Scan for the cell matching the given text and deliver its [x, y] coordinate at center. 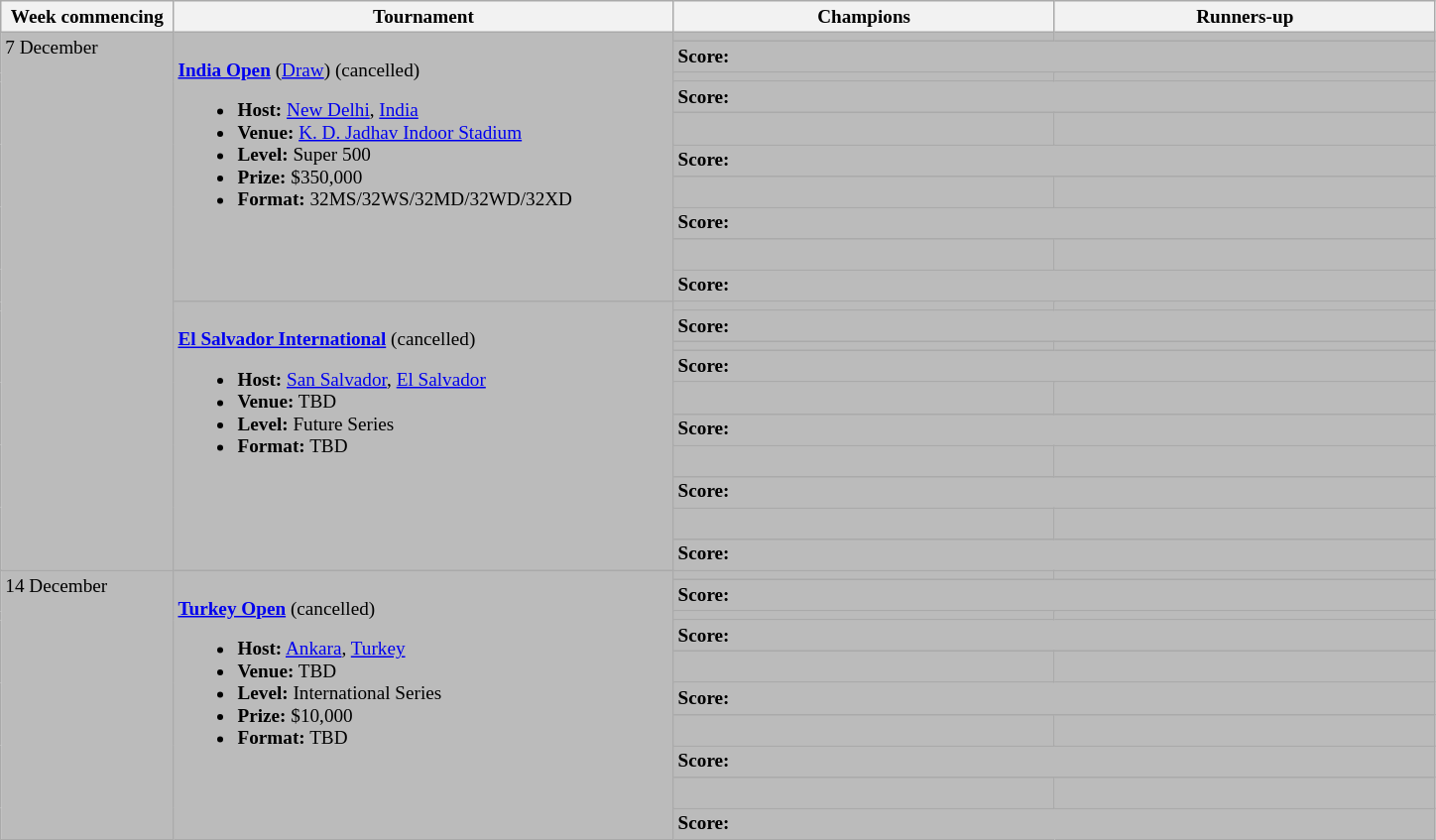
7 December [87, 301]
Week commencing [87, 17]
Runners-up [1245, 17]
El Salvador International (cancelled)Host: San Salvador, El SalvadorVenue: TBDLevel: Future SeriesFormat: TBD [423, 436]
Champions [864, 17]
India Open (Draw) (cancelled)Host: New Delhi, IndiaVenue: K. D. Jadhav Indoor StadiumLevel: Super 500Prize: $350,000Format: 32MS/32WS/32MD/32WD/32XD [423, 167]
Turkey Open (cancelled)Host: Ankara, TurkeyVenue: TBDLevel: International SeriesPrize: $10,000Format: TBD [423, 704]
Tournament [423, 17]
14 December [87, 704]
